Extract the (X, Y) coordinate from the center of the cell holding the provided text.  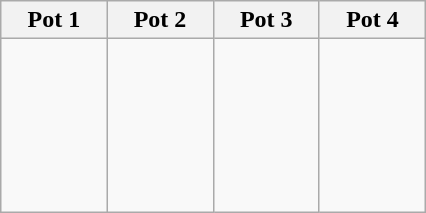
Pot 2 (160, 20)
Pot 3 (266, 20)
Pot 1 (54, 20)
Pot 4 (372, 20)
